Determine the [x, y] coordinate at the center of the cell enclosing the given text.  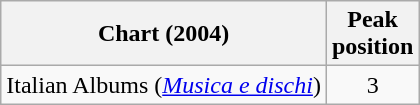
Chart (2004) [164, 34]
Italian Albums (Musica e dischi) [164, 85]
Peakposition [372, 34]
3 [372, 85]
